Extract the [x, y] coordinate from the center of the cell holding the provided text.  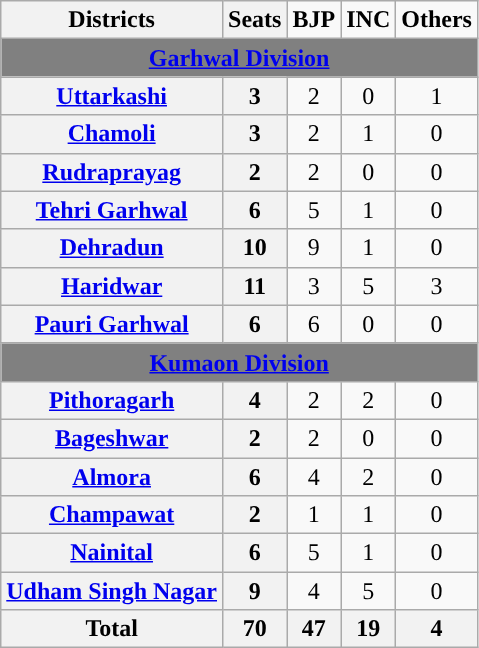
Almora [112, 477]
Seats [255, 20]
Champawat [112, 515]
BJP [314, 20]
Nainital [112, 553]
19 [368, 629]
47 [314, 629]
Uttarkashi [112, 96]
Tehri Garhwal [112, 210]
INC [368, 20]
Districts [112, 20]
Others [437, 20]
11 [255, 286]
Udham Singh Nagar [112, 591]
10 [255, 248]
Pithoragarh [112, 400]
Garhwal Division [240, 58]
Kumaon Division [240, 362]
Rudraprayag [112, 172]
Dehradun [112, 248]
70 [255, 629]
Pauri Garhwal [112, 324]
Total [112, 629]
Haridwar [112, 286]
Chamoli [112, 134]
Bageshwar [112, 438]
